For the text-containing cell, return its midpoint in (x, y) coordinate format. 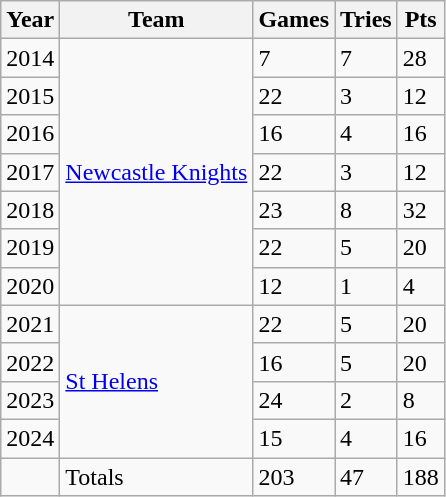
St Helens (156, 381)
188 (420, 477)
32 (420, 210)
15 (294, 438)
2018 (30, 210)
1 (366, 286)
2 (366, 400)
2024 (30, 438)
Tries (366, 20)
23 (294, 210)
Pts (420, 20)
2023 (30, 400)
2015 (30, 96)
2019 (30, 248)
Year (30, 20)
Games (294, 20)
24 (294, 400)
203 (294, 477)
2017 (30, 172)
2016 (30, 134)
2020 (30, 286)
2014 (30, 58)
28 (420, 58)
Team (156, 20)
47 (366, 477)
2022 (30, 362)
Newcastle Knights (156, 172)
2021 (30, 324)
Totals (156, 477)
